Detect which cell encompasses the target text, then output its [X, Y] center coordinate. 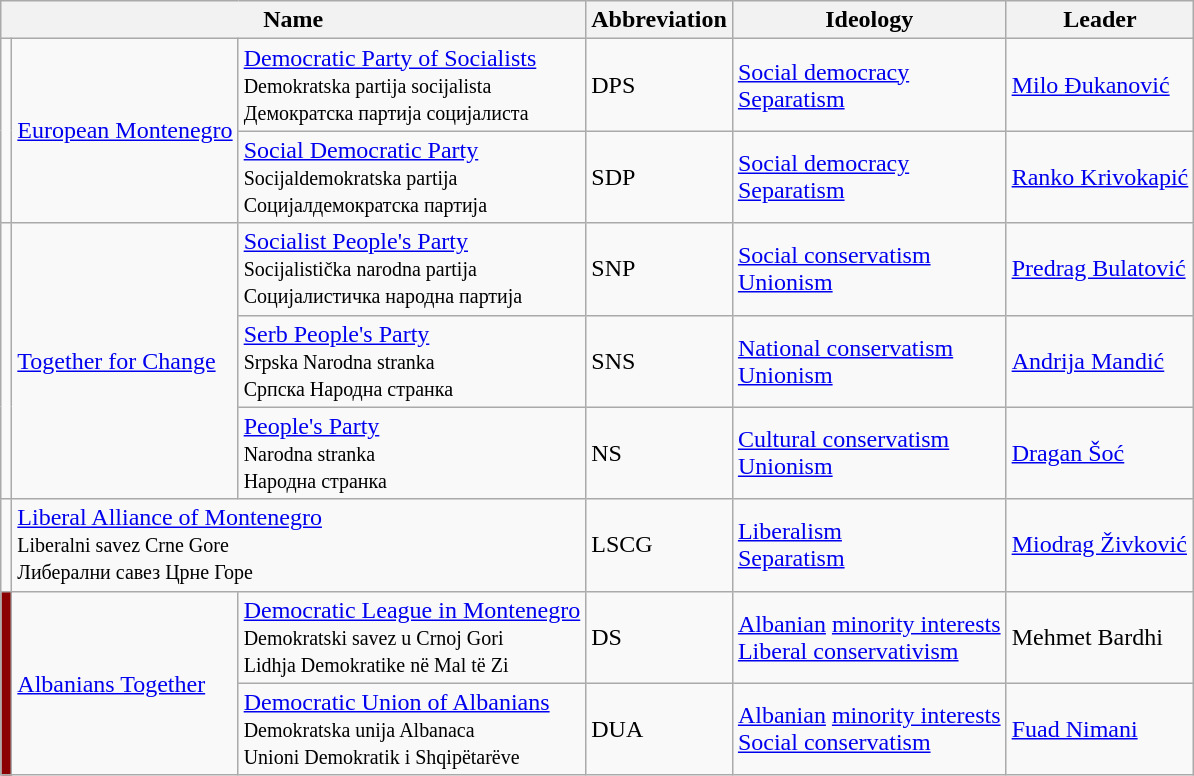
NS [660, 453]
Together for Change [125, 361]
Abbreviation [660, 20]
LiberalismSeparatism [869, 545]
DS [660, 637]
Name [294, 20]
SDP [660, 177]
Liberal Alliance of MontenegroLiberalni savez Crne GoreЛиберални савез Црне Горе [299, 545]
Ideology [869, 20]
Milo Đukanović [1100, 85]
LSCG [660, 545]
Cultural conservatismUnionism [869, 453]
Democratic Party of SocialistsDemokratska partija socijalistaДемократска партија социјалиста [412, 85]
Serb People's PartySrpska Narodna strankaСрпска Народна странка [412, 361]
Socialist People's PartySocijalistička narodna partijaСоцијалистичка народна партија [412, 269]
People's PartyNarodna strankaНародна странка [412, 453]
Albanian minority interestsLiberal conservativism [869, 637]
Dragan Šoć [1100, 453]
Social Democratic PartySocijaldemokratska partijaСоцијалдемократска партија [412, 177]
Ranko Krivokapić [1100, 177]
DUA [660, 729]
Social conservatismUnionism [869, 269]
Leader [1100, 20]
Albanians Together [125, 683]
European Montenegro [125, 131]
DPS [660, 85]
National conservatismUnionism [869, 361]
Mehmet Bardhi [1100, 637]
Albanian minority interestsSocial conservatism [869, 729]
Democratic Union of AlbaniansDemokratska unija AlbanacaUnioni Demokratik i Shqipëtarëve [412, 729]
Andrija Mandić [1100, 361]
SNP [660, 269]
Democratic League in MontenegroDemokratski savez u Crnoj GoriLidhja Demokratike në Mal të Zi [412, 637]
Predrag Bulatović [1100, 269]
Miodrag Živković [1100, 545]
SNS [660, 361]
Fuad Nimani [1100, 729]
